Scan for the cell matching the given text and deliver its [x, y] coordinate at center. 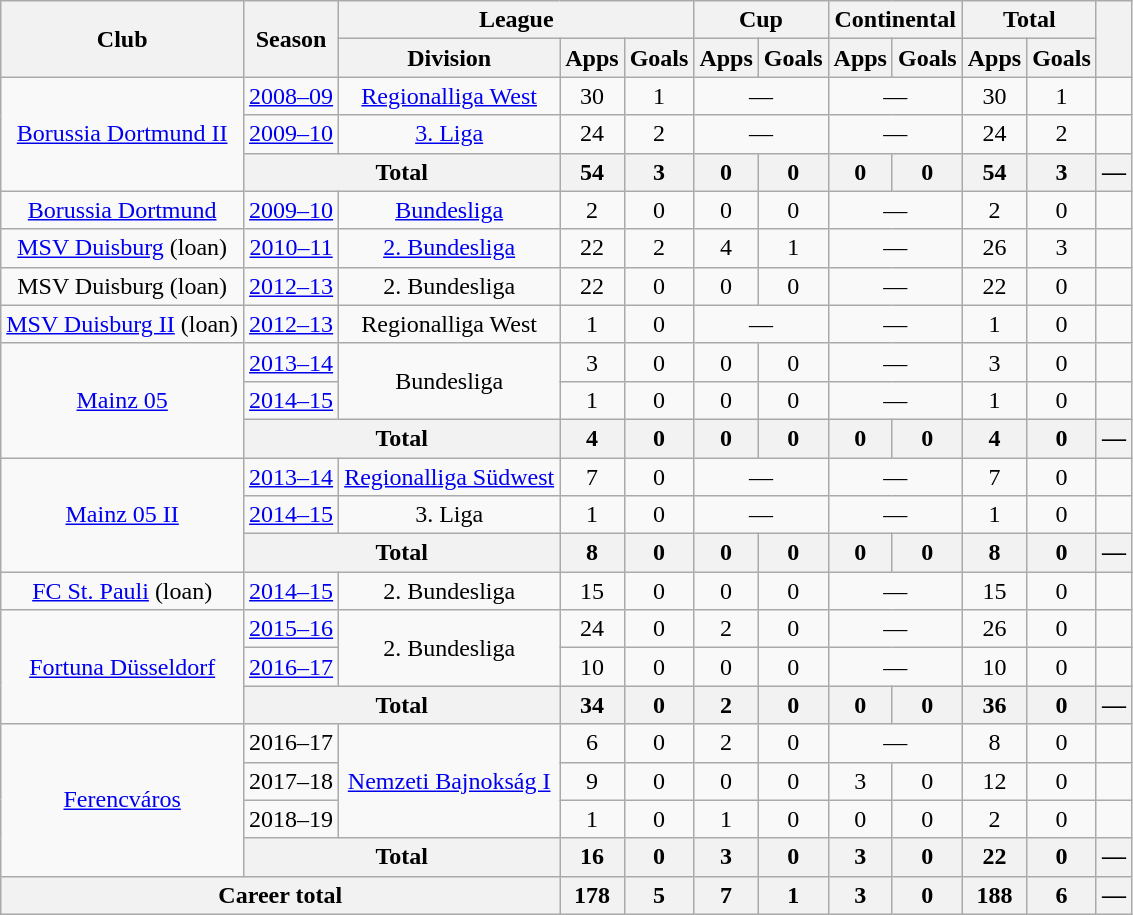
Fortuna Düsseldorf [122, 667]
MSV Duisburg II (loan) [122, 324]
Ferencváros [122, 800]
Division [450, 58]
178 [592, 895]
5 [659, 895]
36 [994, 705]
2010–11 [292, 248]
12 [994, 781]
Regionalliga Südwest [450, 477]
Club [122, 39]
34 [592, 705]
Cup [761, 20]
2017–18 [292, 781]
Borussia Dortmund [122, 210]
9 [592, 781]
Mainz 05 II [122, 515]
2018–19 [292, 819]
Nemzeti Bajnokság I [450, 781]
Borussia Dortmund II [122, 134]
188 [994, 895]
Mainz 05 [122, 400]
2015–16 [292, 629]
Continental [895, 20]
Career total [280, 895]
2008–09 [292, 96]
16 [592, 857]
Season [292, 39]
League [516, 20]
FC St. Pauli (loan) [122, 591]
